Provide the [x, y] coordinate of the cell's center where the given text is located.  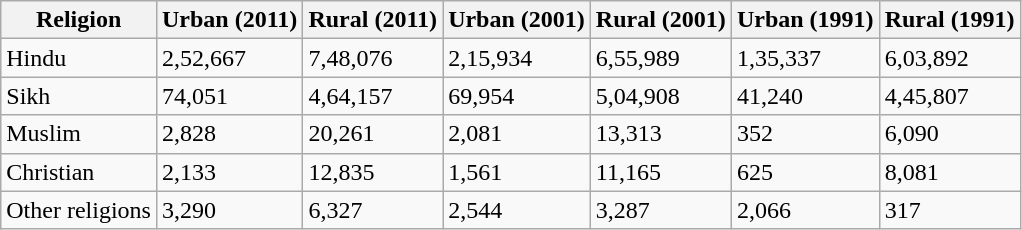
12,835 [373, 172]
1,35,337 [805, 58]
2,828 [229, 134]
Other religions [79, 210]
Sikh [79, 96]
2,133 [229, 172]
2,52,667 [229, 58]
69,954 [517, 96]
6,03,892 [950, 58]
6,327 [373, 210]
7,48,076 [373, 58]
Urban (1991) [805, 20]
13,313 [660, 134]
Rural (2001) [660, 20]
Christian [79, 172]
Urban (2011) [229, 20]
3,287 [660, 210]
352 [805, 134]
2,081 [517, 134]
6,55,989 [660, 58]
4,64,157 [373, 96]
1,561 [517, 172]
Urban (2001) [517, 20]
Rural (2011) [373, 20]
5,04,908 [660, 96]
4,45,807 [950, 96]
2,15,934 [517, 58]
3,290 [229, 210]
2,544 [517, 210]
74,051 [229, 96]
8,081 [950, 172]
317 [950, 210]
Hindu [79, 58]
2,066 [805, 210]
625 [805, 172]
Rural (1991) [950, 20]
11,165 [660, 172]
Muslim [79, 134]
20,261 [373, 134]
Religion [79, 20]
6,090 [950, 134]
41,240 [805, 96]
